Determine the (x, y) coordinate at the center of the cell enclosing the given text.  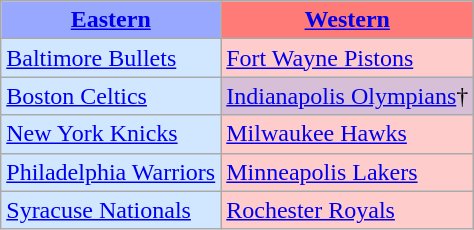
Syracuse Nationals (111, 210)
Milwaukee Hawks (348, 134)
New York Knicks (111, 134)
Fort Wayne Pistons (348, 58)
Baltimore Bullets (111, 58)
Western (348, 20)
Eastern (111, 20)
Philadelphia Warriors (111, 172)
Minneapolis Lakers (348, 172)
Rochester Royals (348, 210)
Boston Celtics (111, 96)
Indianapolis Olympians† (348, 96)
